Determine the [X, Y] coordinate at the center of the cell enclosing the given text.  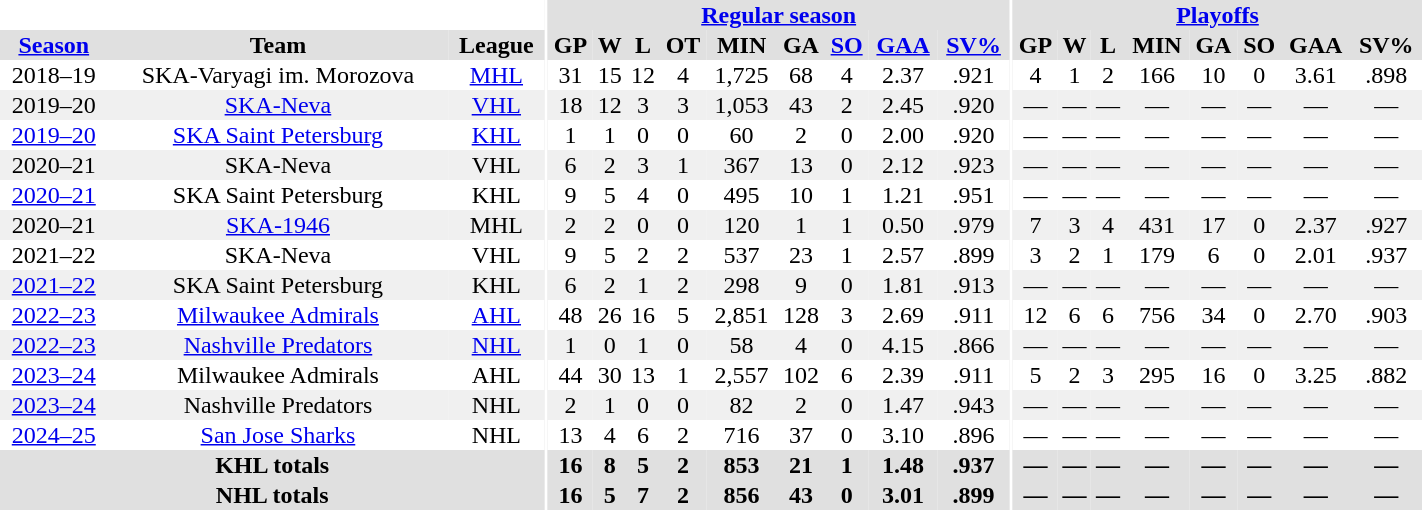
.866 [974, 345]
2.12 [903, 165]
.923 [974, 165]
1.48 [903, 465]
17 [1213, 225]
.927 [1386, 225]
.896 [974, 435]
26 [610, 315]
495 [741, 195]
37 [801, 435]
3.10 [903, 435]
Regular season [778, 15]
.882 [1386, 375]
2024–25 [54, 435]
OT [684, 45]
179 [1158, 255]
League [496, 45]
82 [741, 405]
31 [570, 75]
0.50 [903, 225]
1,053 [741, 105]
58 [741, 345]
.913 [974, 285]
San Jose Sharks [278, 435]
853 [741, 465]
2.01 [1316, 255]
34 [1213, 315]
120 [741, 225]
48 [570, 315]
2.70 [1316, 315]
2,557 [741, 375]
2.45 [903, 105]
.903 [1386, 315]
856 [741, 495]
SKA-Varyagi im. Morozova [278, 75]
1.21 [903, 195]
Playoffs [1218, 15]
2.57 [903, 255]
21 [801, 465]
1.81 [903, 285]
537 [741, 255]
1,725 [741, 75]
Season [54, 45]
KHL totals [272, 465]
716 [741, 435]
23 [801, 255]
431 [1158, 225]
.979 [974, 225]
3.25 [1316, 375]
295 [1158, 375]
30 [610, 375]
8 [610, 465]
.921 [974, 75]
2018–19 [54, 75]
15 [610, 75]
Team [278, 45]
2.39 [903, 375]
756 [1158, 315]
NHL totals [272, 495]
.898 [1386, 75]
18 [570, 105]
102 [801, 375]
2.00 [903, 135]
2,851 [741, 315]
.943 [974, 405]
60 [741, 135]
128 [801, 315]
166 [1158, 75]
298 [741, 285]
.951 [974, 195]
SKA-1946 [278, 225]
3.01 [903, 495]
2.69 [903, 315]
1.47 [903, 405]
367 [741, 165]
68 [801, 75]
3.61 [1316, 75]
44 [570, 375]
4.15 [903, 345]
